From the cell containing the given text, extract its center point as (x, y) coordinate. 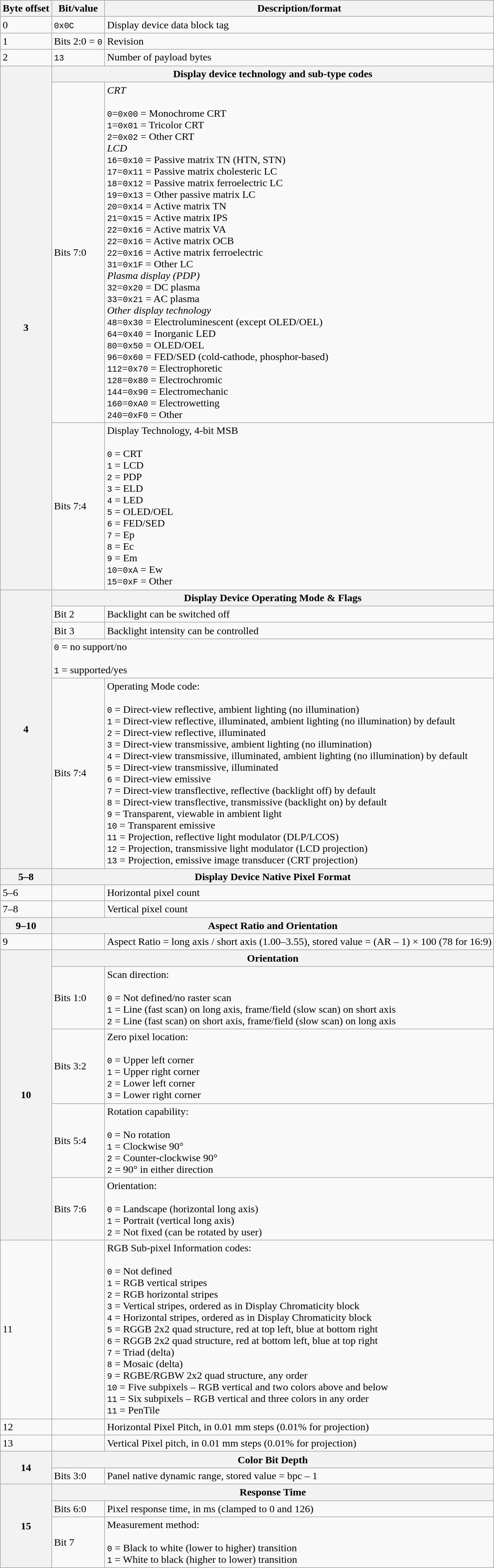
0 (26, 25)
Byte offset (26, 9)
Bits 2:0 = 0 (78, 41)
4 (26, 729)
Bit/value (78, 9)
Bits 6:0 (78, 1508)
Backlight intensity can be controlled (299, 630)
Description/format (299, 9)
15 (26, 1526)
7–8 (26, 909)
Bits 7:6 (78, 1209)
Bits 7:0 (78, 252)
3 (26, 328)
Pixel response time, in ms (clamped to 0 and 126) (299, 1508)
Orientation:0 = Landscape (horizontal long axis) 1 = Portrait (vertical long axis) 2 = Not fixed (can be rotated by user) (299, 1209)
Response Time (273, 1492)
Rotation capability:0 = No rotation 1 = Clockwise 90° 2 = Counter-clockwise 90° 2 = 90° in either direction (299, 1141)
Bit 3 (78, 630)
Backlight can be switched off (299, 614)
Horizontal Pixel Pitch, in 0.01 mm steps (0.01% for projection) (299, 1427)
Measurement method:0 = Black to white (lower to higher) transition 1 = White to black (higher to lower) transition (299, 1542)
Bits 5:4 (78, 1141)
11 (26, 1329)
Bits 1:0 (78, 998)
0x0C (78, 25)
Zero pixel location:0 = Upper left corner 1 = Upper right corner 2 = Lower left corner 3 = Lower right corner (299, 1066)
Aspect Ratio and Orientation (273, 926)
Display device data block tag (299, 25)
Bits 3:2 (78, 1066)
9 (26, 942)
9–10 (26, 926)
Display device technology and sub-type codes (273, 74)
1 (26, 41)
Aspect Ratio = long axis / short axis (1.00–3.55), stored value = (AR – 1) × 100 (78 for 16:9) (299, 942)
2 (26, 58)
5–8 (26, 877)
Bits 3:0 (78, 1476)
Display Device Operating Mode & Flags (273, 598)
Revision (299, 41)
Horizontal pixel count (299, 893)
Panel native dynamic range, stored value = bpc – 1 (299, 1476)
Bit 2 (78, 614)
Display Technology, 4-bit MSB0 = CRT 1 = LCD 2 = PDP 3 = ELD 4 = LED 5 = OLED/OEL 6 = FED/SED 7 = Ep 8 = Ec 9 = Em 10=0xA = Ew 15=0xF = Other (299, 506)
14 (26, 1468)
12 (26, 1427)
10 (26, 1095)
Vertical Pixel pitch, in 0.01 mm steps (0.01% for projection) (299, 1443)
Display Device Native Pixel Format (273, 877)
5–6 (26, 893)
Vertical pixel count (299, 909)
Bit 7 (78, 1542)
Orientation (273, 958)
Number of payload bytes (299, 58)
Color Bit Depth (273, 1459)
0 = no support/no1 = supported/yes (273, 658)
